Provide the [X, Y] coordinate of the cell's center where the given text is located.  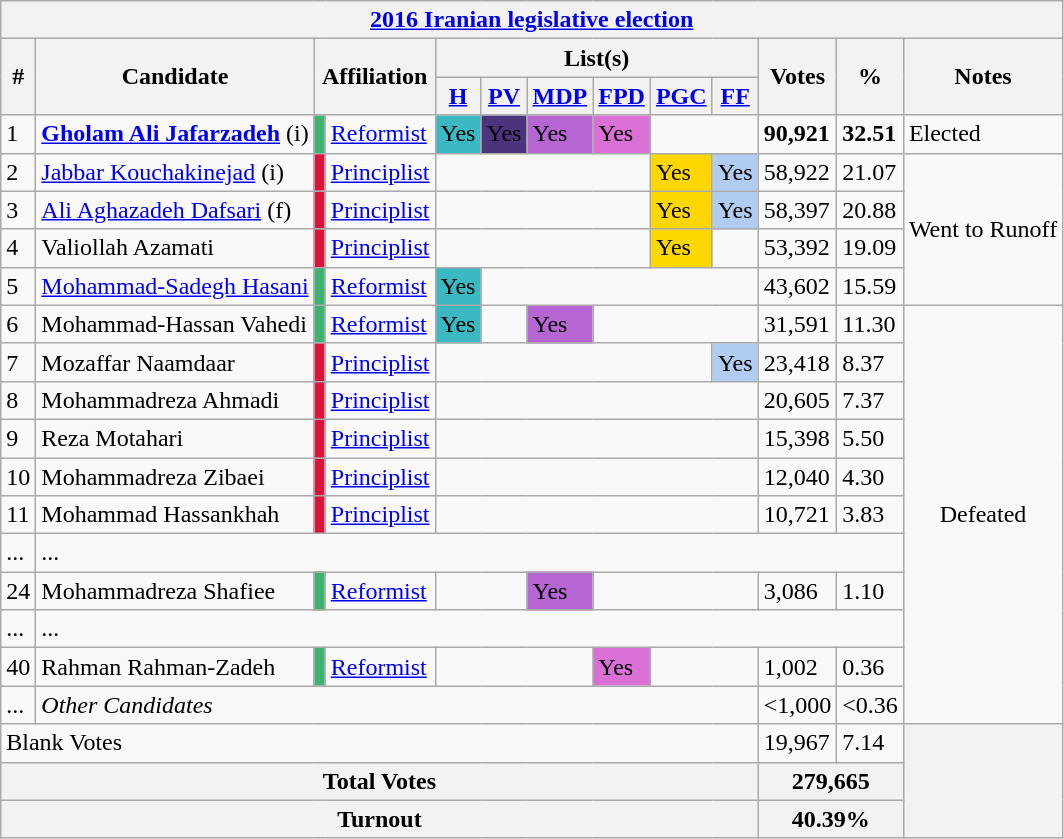
11.30 [870, 324]
53,392 [798, 248]
58,922 [798, 172]
Elected [982, 134]
19,967 [798, 743]
FPD [622, 96]
15,398 [798, 438]
1 [18, 134]
8.37 [870, 362]
Candidate [175, 77]
24 [18, 591]
Notes [982, 77]
90,921 [798, 134]
279,665 [830, 781]
40.39% [830, 819]
Mohammadreza Zibaei [175, 477]
2 [18, 172]
1.10 [870, 591]
<1,000 [798, 705]
20,605 [798, 400]
Mozaffar Naamdaar [175, 362]
Votes [798, 77]
15.59 [870, 286]
5 [18, 286]
Other Candidates [397, 705]
Valiollah Azamati [175, 248]
3.83 [870, 515]
Mohammadreza Shafiee [175, 591]
MDP [560, 96]
Blank Votes [380, 743]
0.36 [870, 667]
Mohammadreza Ahmadi [175, 400]
Reza Motahari [175, 438]
9 [18, 438]
11 [18, 515]
Mohammad Hassankhah [175, 515]
7 [18, 362]
58,397 [798, 210]
Rahman Rahman-Zadeh [175, 667]
5.50 [870, 438]
Gholam Ali Jafarzadeh (i) [175, 134]
PV [504, 96]
6 [18, 324]
Mohammad-Hassan Vahedi [175, 324]
3 [18, 210]
7.14 [870, 743]
<0.36 [870, 705]
Mohammad-Sadegh Hasani [175, 286]
3,086 [798, 591]
4.30 [870, 477]
32.51 [870, 134]
40 [18, 667]
Went to Runoff [982, 229]
PGC [681, 96]
4 [18, 248]
7.37 [870, 400]
Defeated [982, 514]
31,591 [798, 324]
8 [18, 400]
# [18, 77]
12,040 [798, 477]
Turnout [380, 819]
% [870, 77]
List(s) [596, 58]
21.07 [870, 172]
1,002 [798, 667]
43,602 [798, 286]
23,418 [798, 362]
H [458, 96]
Jabbar Kouchakinejad (i) [175, 172]
Total Votes [380, 781]
19.09 [870, 248]
10,721 [798, 515]
10 [18, 477]
Affiliation [374, 77]
Ali Aghazadeh Dafsari (f) [175, 210]
20.88 [870, 210]
FF [735, 96]
2016 Iranian legislative election [532, 20]
